Locate the cell with the specified text and output its (X, Y) center coordinate. 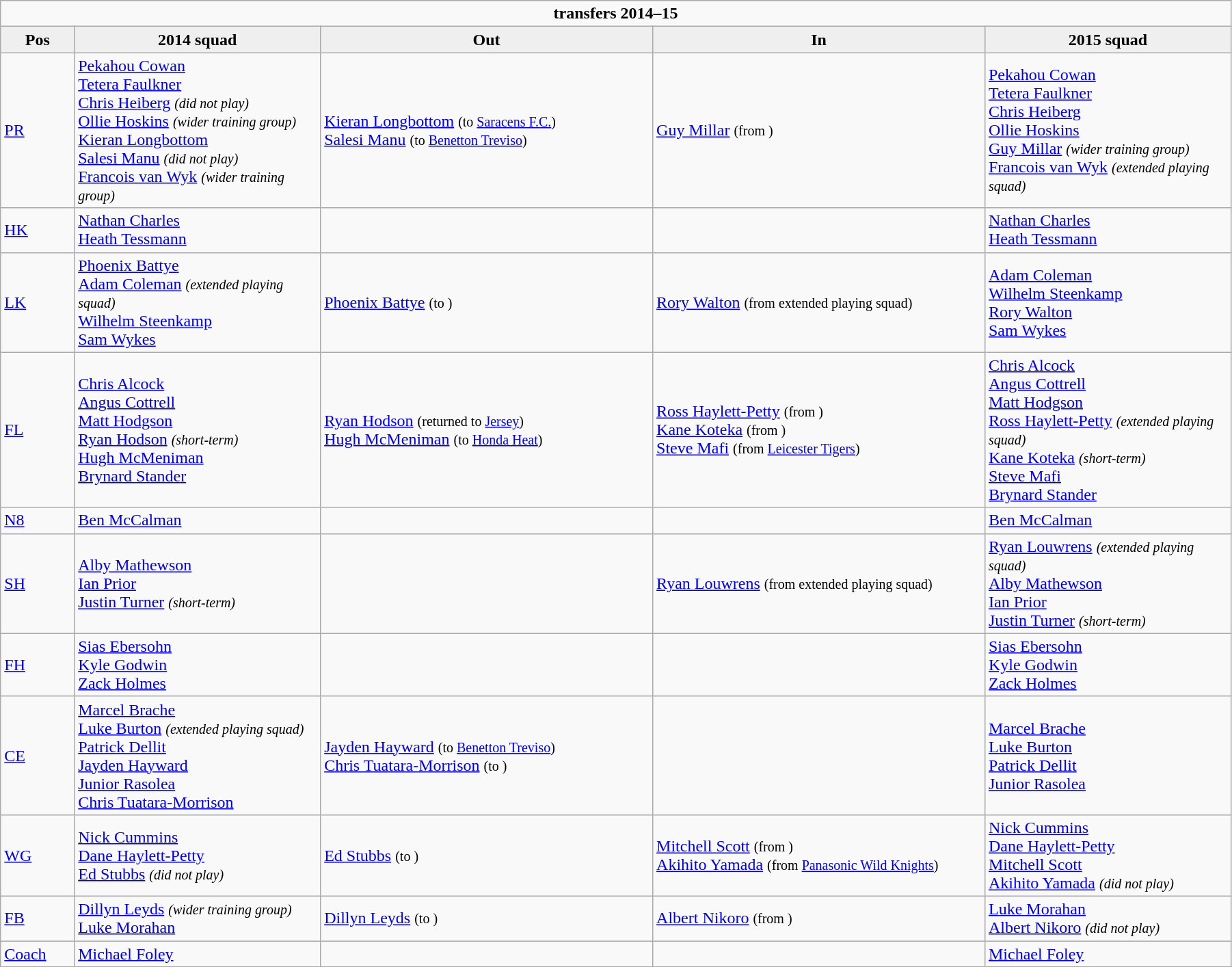
WG (38, 855)
Albert Nikoro (from ) (819, 918)
2014 squad (198, 40)
Marcel BracheLuke Burton (extended playing squad)Patrick DellitJayden HaywardJunior RasoleaChris Tuatara-Morrison (198, 755)
2015 squad (1108, 40)
Coach (38, 954)
Ed Stubbs (to ) (487, 855)
Phoenix BattyeAdam Coleman (extended playing squad)Wilhelm SteenkampSam Wykes (198, 302)
transfers 2014–15 (616, 14)
Guy Millar (from ) (819, 130)
Kieran Longbottom (to Saracens F.C.) Salesi Manu (to Benetton Treviso) (487, 130)
Out (487, 40)
Chris AlcockAngus CottrellMatt HodgsonRoss Haylett-Petty (extended playing squad)Kane Koteka (short-term)Steve MafiBrynard Stander (1108, 429)
Mitchell Scott (from ) Akihito Yamada (from Panasonic Wild Knights) (819, 855)
Adam ColemanWilhelm SteenkampRory WaltonSam Wykes (1108, 302)
PR (38, 130)
SH (38, 583)
HK (38, 230)
Chris AlcockAngus CottrellMatt HodgsonRyan Hodson (short-term)Hugh McMenimanBrynard Stander (198, 429)
Nick CumminsDane Haylett-PettyEd Stubbs (did not play) (198, 855)
Pos (38, 40)
Rory Walton (from extended playing squad) (819, 302)
N8 (38, 520)
Marcel BracheLuke BurtonPatrick DellitJunior Rasolea (1108, 755)
Dillyn Leyds (wider training group)Luke Morahan (198, 918)
FL (38, 429)
Phoenix Battye (to ) (487, 302)
Ryan Louwrens (extended playing squad)Alby MathewsonIan PriorJustin Turner (short-term) (1108, 583)
Ryan Louwrens (from extended playing squad) (819, 583)
Jayden Hayward (to Benetton Treviso) Chris Tuatara-Morrison (to ) (487, 755)
FB (38, 918)
Luke MorahanAlbert Nikoro (did not play) (1108, 918)
In (819, 40)
Pekahou CowanTetera FaulknerChris HeibergOllie HoskinsGuy Millar (wider training group)Francois van Wyk (extended playing squad) (1108, 130)
Nick CumminsDane Haylett-PettyMitchell ScottAkihito Yamada (did not play) (1108, 855)
Ryan Hodson (returned to Jersey) Hugh McMeniman (to Honda Heat) (487, 429)
Alby MathewsonIan PriorJustin Turner (short-term) (198, 583)
CE (38, 755)
LK (38, 302)
Ross Haylett-Petty (from ) Kane Koteka (from ) Steve Mafi (from Leicester Tigers) (819, 429)
Dillyn Leyds (to ) (487, 918)
FH (38, 665)
